Pinpoint the cell where the given text exists, returning its (x, y) midpoint coordinate. 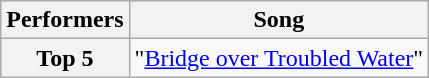
Top 5 (65, 58)
Performers (65, 20)
Song (279, 20)
"Bridge over Troubled Water" (279, 58)
